Find where the given text appears and provide that cell's center as (x, y) coordinate. 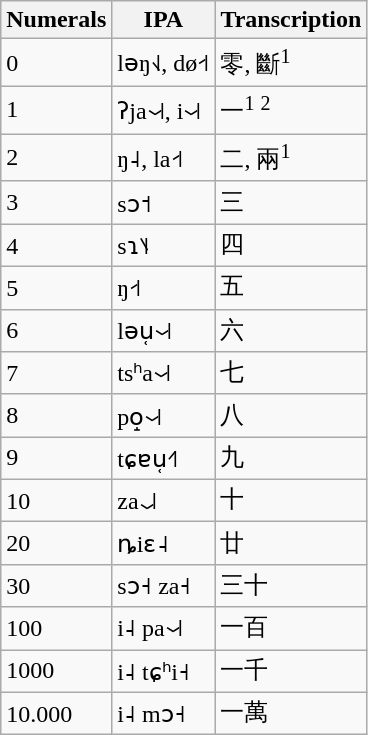
Numerals (56, 20)
0 (56, 63)
七 (291, 374)
9 (56, 458)
za˨˩˨ (164, 500)
ȵiɛ˨ (164, 544)
i˨ pa˧˨˧ (164, 628)
六 (291, 330)
tɕɐu̜˧˥ (164, 458)
十 (291, 500)
一萬 (291, 714)
1 (56, 110)
三十 (291, 586)
五 (291, 288)
10 (56, 500)
ləu̜˧˨˧ (164, 330)
IPA (164, 20)
po̝˧˨˧ (164, 416)
10.000 (56, 714)
7 (56, 374)
廿 (291, 544)
sɿ˥˨ (164, 246)
2 (56, 158)
sɔ˧ za˧ (164, 586)
ləŋ˧˩, dø˧˦ (164, 63)
6 (56, 330)
i˨ mɔ˧ (164, 714)
sɔ˦ (164, 202)
1000 (56, 672)
零, 斷1 (291, 63)
一1 2 (291, 110)
tsʰa˧˨˧ (164, 374)
一百 (291, 628)
3 (56, 202)
八 (291, 416)
i˨ tɕʰi˧ (164, 672)
九 (291, 458)
5 (56, 288)
ŋ˨, la˧˦ (164, 158)
4 (56, 246)
100 (56, 628)
二, 兩1 (291, 158)
Transcription (291, 20)
ŋ˧˦ (164, 288)
ʔja˧˨˧, i˧˨˧ (164, 110)
20 (56, 544)
三 (291, 202)
四 (291, 246)
8 (56, 416)
30 (56, 586)
一千 (291, 672)
